Search for the cell housing the specified text and yield its (x, y) center coordinate. 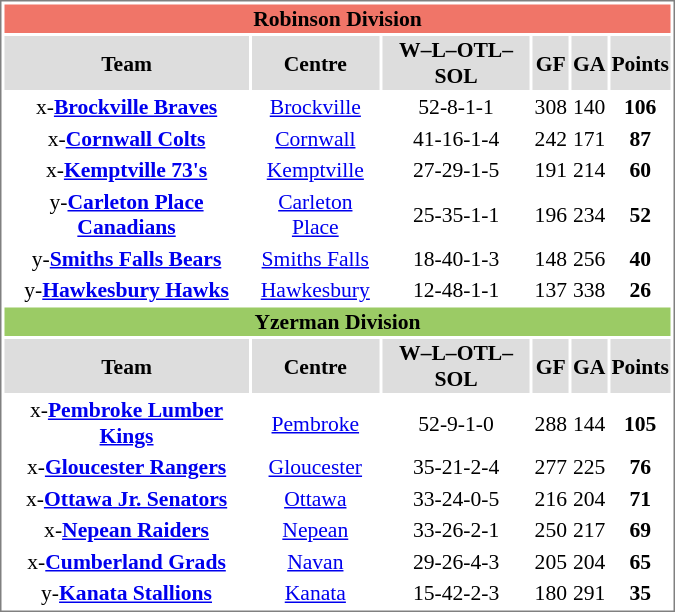
144 (590, 423)
Kanata (316, 593)
y-Hawkesbury Hawks (126, 290)
25-35-1-1 (456, 215)
y-Kanata Stallions (126, 593)
x-Kemptville 73's (126, 170)
216 (550, 498)
234 (590, 215)
291 (590, 593)
338 (590, 290)
Gloucester (316, 467)
x-Ottawa Jr. Senators (126, 498)
60 (640, 170)
27-29-1-5 (456, 170)
180 (550, 593)
69 (640, 530)
217 (590, 530)
Cornwall (316, 138)
137 (550, 290)
250 (550, 530)
256 (590, 258)
105 (640, 423)
18-40-1-3 (456, 258)
x-Pembroke Lumber Kings (126, 423)
26 (640, 290)
191 (550, 170)
33-24-0-5 (456, 498)
76 (640, 467)
Brockville (316, 107)
Hawkesbury (316, 290)
52-8-1-1 (456, 107)
288 (550, 423)
205 (550, 562)
x-Gloucester Rangers (126, 467)
x-Cumberland Grads (126, 562)
196 (550, 215)
225 (590, 467)
214 (590, 170)
Ottawa (316, 498)
87 (640, 138)
35-21-2-4 (456, 467)
308 (550, 107)
41-16-1-4 (456, 138)
140 (590, 107)
Carleton Place (316, 215)
52 (640, 215)
x-Cornwall Colts (126, 138)
Kemptville (316, 170)
Smiths Falls (316, 258)
242 (550, 138)
40 (640, 258)
277 (550, 467)
35 (640, 593)
65 (640, 562)
71 (640, 498)
148 (550, 258)
29-26-4-3 (456, 562)
171 (590, 138)
Robinson Division (337, 18)
y-Carleton Place Canadians (126, 215)
15-42-2-3 (456, 593)
x-Brockville Braves (126, 107)
106 (640, 107)
52-9-1-0 (456, 423)
12-48-1-1 (456, 290)
Pembroke (316, 423)
Yzerman Division (337, 322)
Navan (316, 562)
33-26-2-1 (456, 530)
y-Smiths Falls Bears (126, 258)
Nepean (316, 530)
x-Nepean Raiders (126, 530)
